Identify which cell holds the provided text, then report its [x, y] central coordinate. 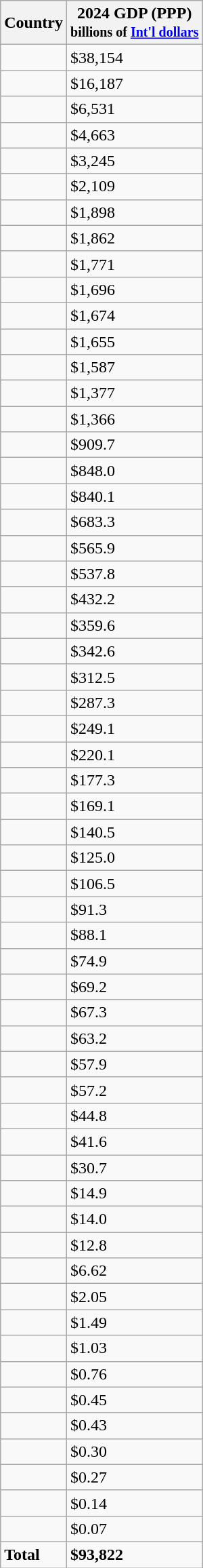
$30.7 [134, 1167]
$14.0 [134, 1219]
$16,187 [134, 83]
$432.2 [134, 600]
$74.9 [134, 961]
Country [34, 23]
$0.07 [134, 1529]
$6,531 [134, 109]
$312.5 [134, 677]
$840.1 [134, 496]
$1,898 [134, 212]
$359.6 [134, 625]
$57.9 [134, 1064]
$57.2 [134, 1090]
$1,771 [134, 264]
$1,674 [134, 315]
$69.2 [134, 987]
$0.43 [134, 1426]
$63.2 [134, 1038]
Total [34, 1554]
$106.5 [134, 884]
$2,109 [134, 187]
$909.7 [134, 445]
$41.6 [134, 1141]
$12.8 [134, 1245]
$3,245 [134, 161]
$67.3 [134, 1013]
$1,366 [134, 419]
$4,663 [134, 135]
$0.30 [134, 1451]
$177.3 [134, 781]
$0.27 [134, 1477]
$169.1 [134, 806]
$38,154 [134, 58]
$220.1 [134, 755]
$2.05 [134, 1297]
$0.45 [134, 1400]
$1,377 [134, 393]
$287.3 [134, 703]
$91.3 [134, 909]
$0.76 [134, 1374]
$6.62 [134, 1271]
$1,696 [134, 290]
$537.8 [134, 574]
2024 GDP (PPP)billions of Int'l dollars [134, 23]
$44.8 [134, 1116]
$1.49 [134, 1322]
$125.0 [134, 858]
$140.5 [134, 832]
$249.1 [134, 728]
$88.1 [134, 935]
$342.6 [134, 651]
$848.0 [134, 471]
$1,587 [134, 368]
$683.3 [134, 522]
$0.14 [134, 1503]
$1,862 [134, 238]
$565.9 [134, 548]
$1.03 [134, 1348]
$14.9 [134, 1194]
$93,822 [134, 1554]
$1,655 [134, 341]
